Return the [x, y] coordinate for the center point of the cell that contains the specified text.  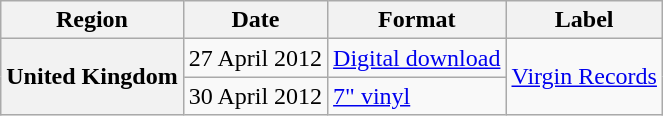
Virgin Records [584, 77]
Region [92, 20]
Date [255, 20]
30 April 2012 [255, 96]
7" vinyl [417, 96]
Format [417, 20]
United Kingdom [92, 77]
27 April 2012 [255, 58]
Digital download [417, 58]
Label [584, 20]
